Find where the given text appears and provide that cell's center as (x, y) coordinate. 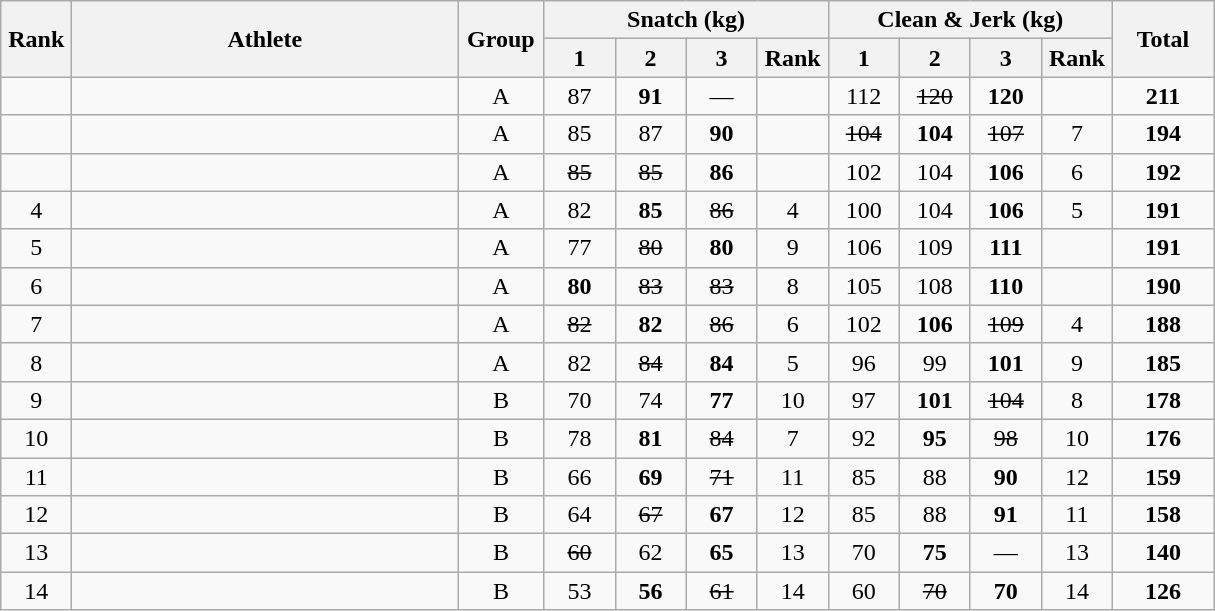
75 (934, 553)
56 (650, 591)
Snatch (kg) (686, 20)
194 (1162, 134)
140 (1162, 553)
62 (650, 553)
100 (864, 210)
78 (580, 438)
178 (1162, 400)
95 (934, 438)
188 (1162, 324)
159 (1162, 477)
Athlete (265, 39)
71 (722, 477)
190 (1162, 286)
53 (580, 591)
99 (934, 362)
Group (501, 39)
97 (864, 400)
111 (1006, 248)
69 (650, 477)
158 (1162, 515)
107 (1006, 134)
185 (1162, 362)
96 (864, 362)
81 (650, 438)
211 (1162, 96)
176 (1162, 438)
92 (864, 438)
66 (580, 477)
64 (580, 515)
98 (1006, 438)
126 (1162, 591)
192 (1162, 172)
108 (934, 286)
Clean & Jerk (kg) (970, 20)
Total (1162, 39)
112 (864, 96)
65 (722, 553)
105 (864, 286)
61 (722, 591)
110 (1006, 286)
74 (650, 400)
